Search for the cell housing the specified text and yield its [x, y] center coordinate. 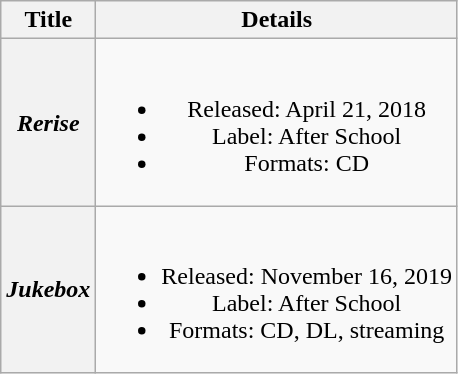
Released: November 16, 2019Label: After SchoolFormats: CD, DL, streaming [277, 290]
Rerise [48, 122]
Released: April 21, 2018Label: After SchoolFormats: CD [277, 122]
Title [48, 20]
Details [277, 20]
Jukebox [48, 290]
